Provide the (X, Y) coordinate of the cell's center where the given text is located.  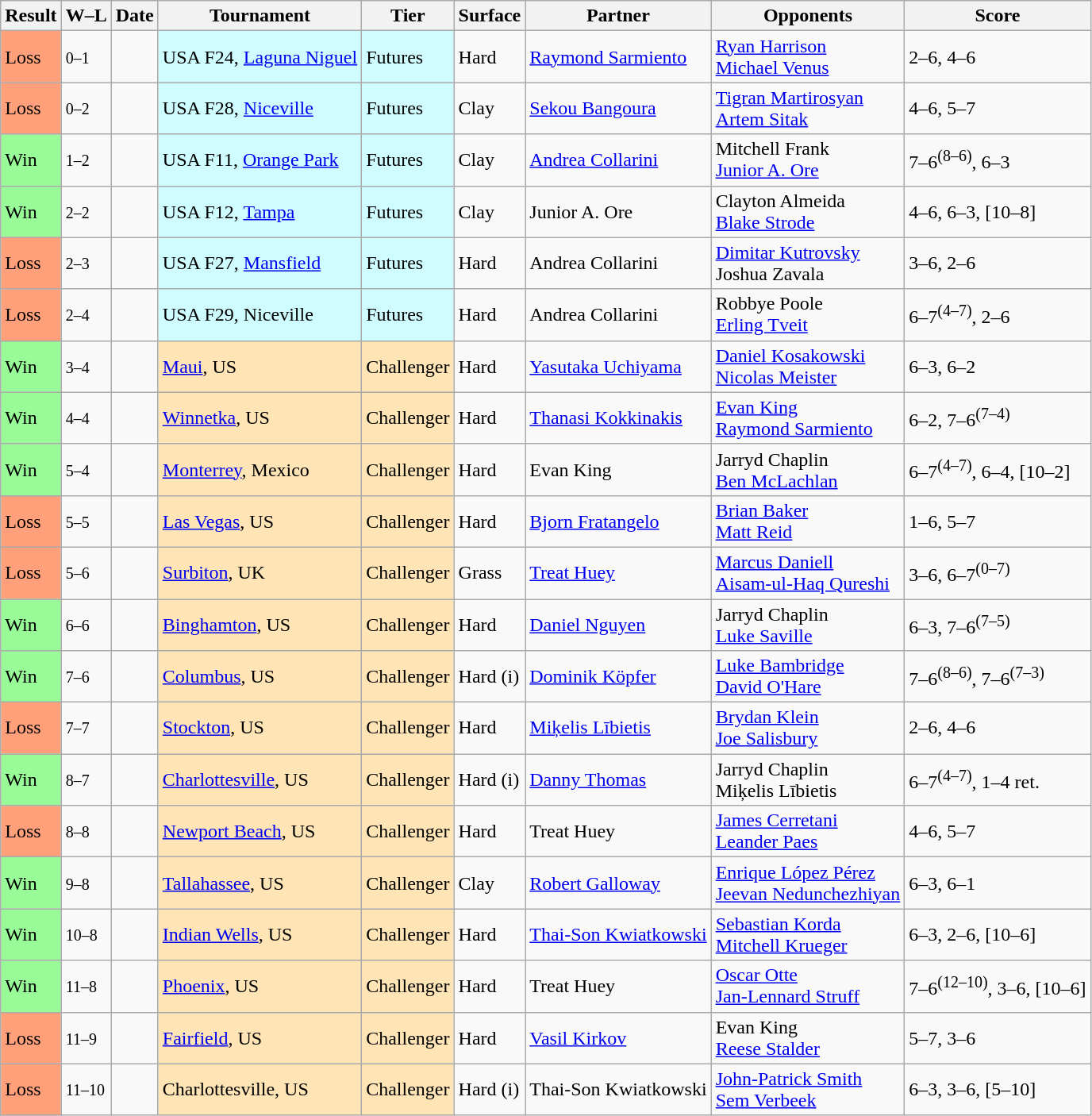
5–4 (86, 470)
USA F28, Niceville (260, 108)
Opponents (808, 16)
0–2 (86, 108)
Sebastian Korda Mitchell Krueger (808, 935)
6–2, 7–6(7–4) (998, 418)
6–3, 2–6, [10–6] (998, 935)
7–6(8–6), 6–3 (998, 160)
USA F27, Mansfield (260, 264)
Winnetka, US (260, 418)
Oscar Otte Jan-Lennard Struff (808, 986)
5–5 (86, 521)
Miķelis Lībietis (618, 729)
Brian Baker Matt Reid (808, 521)
7–6(8–6), 7–6(7–3) (998, 676)
6–6 (86, 624)
0–1 (86, 57)
Robert Galloway (618, 883)
Enrique López Pérez Jeevan Nedunchezhiyan (808, 883)
6–7(4–7), 6–4, [10–2] (998, 470)
6–3, 6–1 (998, 883)
Binghamton, US (260, 624)
Monterrey, Mexico (260, 470)
2–4 (86, 314)
2–3 (86, 264)
Dimitar Kutrovsky Joshua Zavala (808, 264)
Jarryd Chaplin Ben McLachlan (808, 470)
6–3, 7–6(7–5) (998, 624)
Daniel Kosakowski Nicolas Meister (808, 367)
Vasil Kirkov (618, 1038)
James Cerretani Leander Paes (808, 832)
W–L (86, 16)
5–6 (86, 573)
Thanasi Kokkinakis (618, 418)
Stockton, US (260, 729)
Luke Bambridge David O'Hare (808, 676)
10–8 (86, 935)
6–3, 3–6, [5–10] (998, 1089)
Ryan Harrison Michael Venus (808, 57)
Evan King Reese Stalder (808, 1038)
3–4 (86, 367)
8–7 (86, 779)
11–8 (86, 986)
Junior A. Ore (618, 211)
Robbye Poole Erling Tveit (808, 314)
Maui, US (260, 367)
USA F12, Tampa (260, 211)
3–6, 2–6 (998, 264)
Partner (618, 16)
USA F24, Laguna Niguel (260, 57)
Bjorn Fratangelo (618, 521)
7–6(12–10), 3–6, [10–6] (998, 986)
1–6, 5–7 (998, 521)
Phoenix, US (260, 986)
Clayton Almeida Blake Strode (808, 211)
Sekou Bangoura (618, 108)
Evan King Raymond Sarmiento (808, 418)
Danny Thomas (618, 779)
Tallahassee, US (260, 883)
Result (31, 16)
Tier (408, 16)
Date (135, 16)
John-Patrick Smith Sem Verbeek (808, 1089)
Marcus Daniell Aisam-ul-Haq Qureshi (808, 573)
Newport Beach, US (260, 832)
USA F29, Niceville (260, 314)
11–9 (86, 1038)
4–6, 6–3, [10–8] (998, 211)
Jarryd Chaplin Luke Saville (808, 624)
Tournament (260, 16)
Score (998, 16)
Mitchell Frank Junior A. Ore (808, 160)
7–6 (86, 676)
Brydan Klein Joe Salisbury (808, 729)
3–6, 6–7(0–7) (998, 573)
2–2 (86, 211)
Jarryd Chaplin Miķelis Lībietis (808, 779)
Dominik Köpfer (618, 676)
7–7 (86, 729)
Columbus, US (260, 676)
Yasutaka Uchiyama (618, 367)
9–8 (86, 883)
Surbiton, UK (260, 573)
Fairfield, US (260, 1038)
8–8 (86, 832)
Las Vegas, US (260, 521)
Grass (490, 573)
Indian Wells, US (260, 935)
6–7(4–7), 1–4 ret. (998, 779)
5–7, 3–6 (998, 1038)
Evan King (618, 470)
Tigran Martirosyan Artem Sitak (808, 108)
1–2 (86, 160)
Daniel Nguyen (618, 624)
Surface (490, 16)
6–7(4–7), 2–6 (998, 314)
6–3, 6–2 (998, 367)
Raymond Sarmiento (618, 57)
11–10 (86, 1089)
USA F11, Orange Park (260, 160)
4–4 (86, 418)
